Output the [X, Y] coordinate of the center of the cell containing the given text.  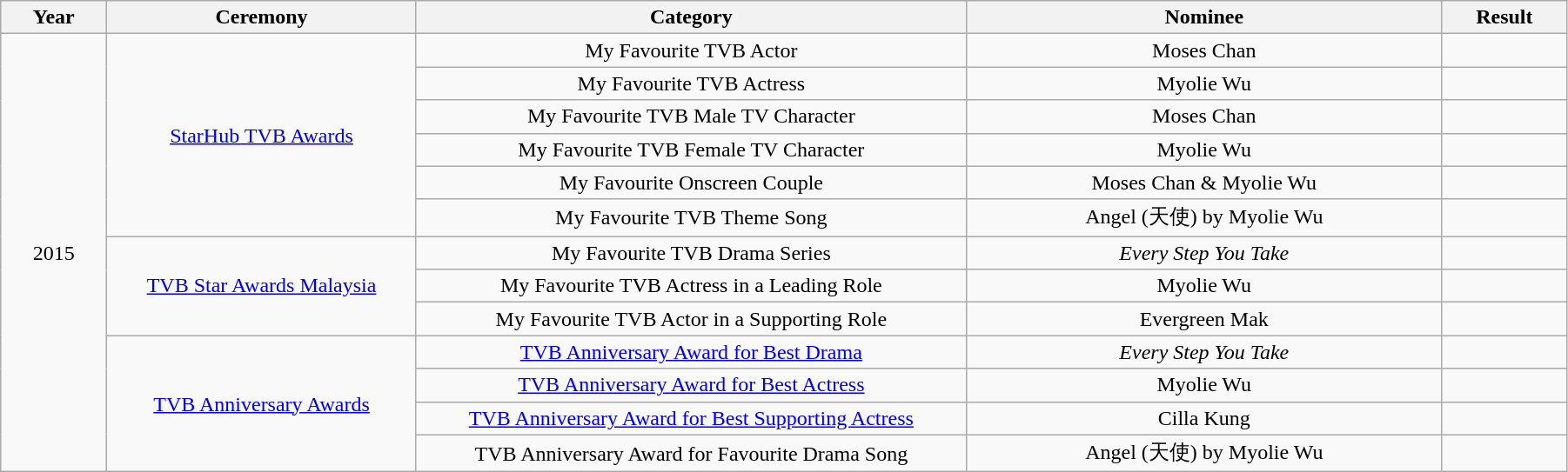
TVB Anniversary Award for Best Actress [691, 385]
My Favourite Onscreen Couple [691, 183]
My Favourite TVB Actor in a Supporting Role [691, 319]
My Favourite TVB Actress [691, 83]
Result [1504, 17]
My Favourite TVB Female TV Character [691, 150]
My Favourite TVB Actor [691, 50]
TVB Anniversary Award for Best Drama [691, 352]
Category [691, 17]
TVB Anniversary Awards [262, 403]
Ceremony [262, 17]
My Favourite TVB Theme Song [691, 217]
Year [54, 17]
2015 [54, 253]
Moses Chan & Myolie Wu [1204, 183]
Nominee [1204, 17]
My Favourite TVB Actress in a Leading Role [691, 286]
My Favourite TVB Drama Series [691, 253]
TVB Star Awards Malaysia [262, 286]
TVB Anniversary Award for Favourite Drama Song [691, 454]
StarHub TVB Awards [262, 136]
TVB Anniversary Award for Best Supporting Actress [691, 418]
Cilla Kung [1204, 418]
Evergreen Mak [1204, 319]
My Favourite TVB Male TV Character [691, 116]
